Determine the (X, Y) coordinate at the center of the cell enclosing the given text.  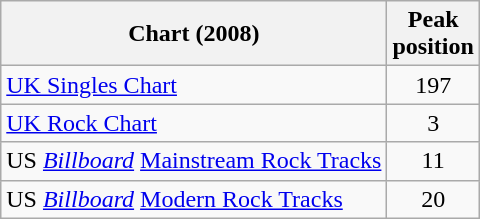
US Billboard Mainstream Rock Tracks (194, 161)
20 (433, 199)
Peakposition (433, 34)
3 (433, 123)
US Billboard Modern Rock Tracks (194, 199)
UK Rock Chart (194, 123)
UK Singles Chart (194, 85)
Chart (2008) (194, 34)
197 (433, 85)
11 (433, 161)
